Return (X, Y) of the center of cell containing provided text 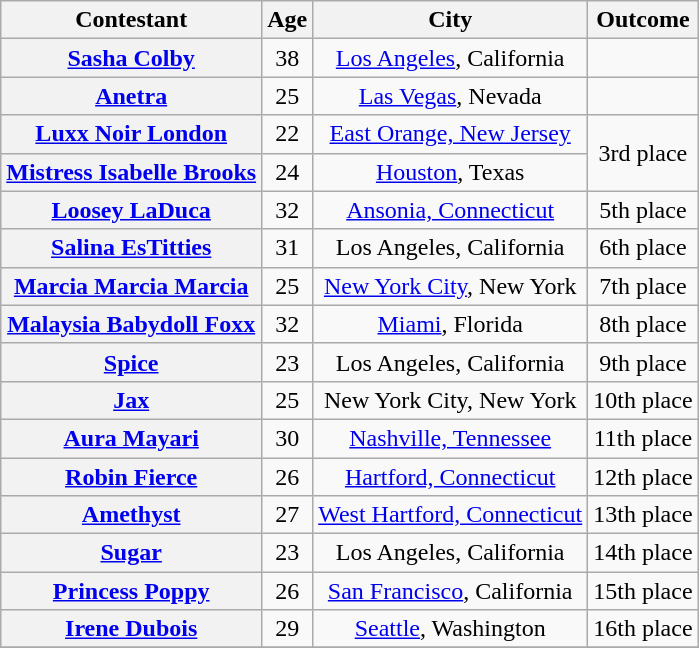
31 (288, 248)
Irene Dubois (132, 629)
Miami, Florida (450, 324)
Aura Mayari (132, 438)
16th place (643, 629)
Hartford, Connecticut (450, 477)
22 (288, 134)
9th place (643, 362)
29 (288, 629)
Las Vegas, Nevada (450, 96)
3rd place (643, 153)
11th place (643, 438)
Seattle, Washington (450, 629)
15th place (643, 591)
Nashville, Tennessee (450, 438)
27 (288, 515)
Jax (132, 400)
Malaysia Babydoll Foxx (132, 324)
6th place (643, 248)
Luxx Noir London (132, 134)
Spice (132, 362)
West Hartford, Connecticut (450, 515)
Marcia Marcia Marcia (132, 286)
Princess Poppy (132, 591)
Outcome (643, 20)
12th place (643, 477)
Robin Fierce (132, 477)
East Orange, New Jersey (450, 134)
14th place (643, 553)
City (450, 20)
San Francisco, California (450, 591)
Houston, Texas (450, 172)
7th place (643, 286)
10th place (643, 400)
Amethyst (132, 515)
Loosey LaDuca (132, 210)
24 (288, 172)
Mistress Isabelle Brooks (132, 172)
38 (288, 58)
Contestant (132, 20)
13th place (643, 515)
Age (288, 20)
8th place (643, 324)
Sasha Colby (132, 58)
5th place (643, 210)
Salina EsTitties (132, 248)
Anetra (132, 96)
Sugar (132, 553)
30 (288, 438)
Ansonia, Connecticut (450, 210)
